Detect which cell encompasses the target text, then output its [X, Y] center coordinate. 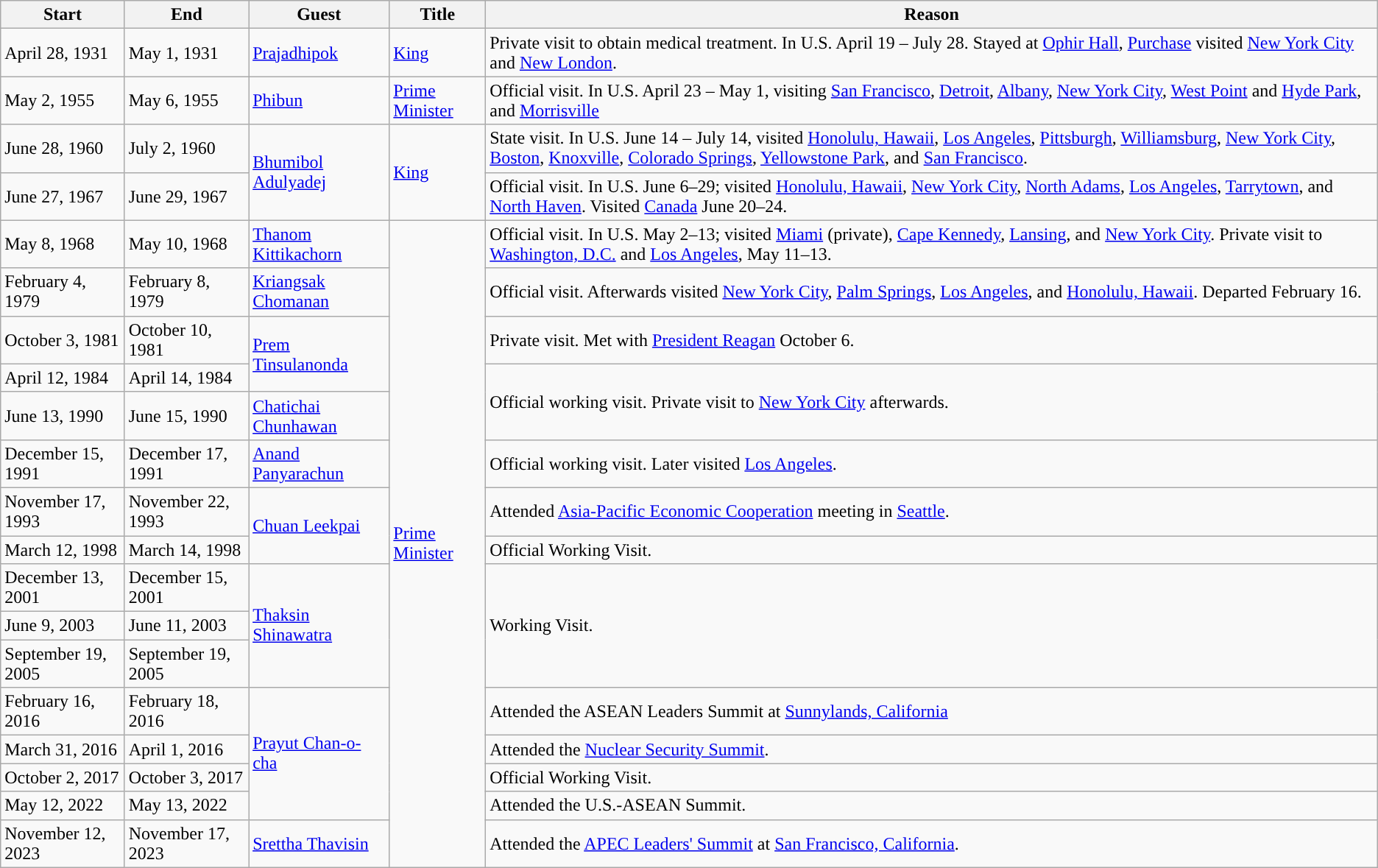
June 29, 1967 [186, 196]
Chatichai Chunhawan [319, 415]
June 13, 1990 [63, 415]
May 1, 1931 [186, 53]
End [186, 15]
Reason [932, 15]
Title [437, 15]
May 2, 1955 [63, 100]
June 27, 1967 [63, 196]
October 2, 2017 [63, 777]
Official working visit. Private visit to New York City afterwards. [932, 402]
April 12, 1984 [63, 378]
May 10, 1968 [186, 244]
Attended Asia-Pacific Economic Cooperation meeting in Seattle. [932, 511]
April 14, 1984 [186, 378]
Prajadhipok [319, 53]
February 8, 1979 [186, 292]
Attended the Nuclear Security Summit. [932, 749]
Attended the U.S.-ASEAN Summit. [932, 805]
November 17, 2023 [186, 844]
Start [63, 15]
July 2, 1960 [186, 149]
December 15, 1991 [63, 464]
Phibun [319, 100]
October 10, 1981 [186, 340]
Thanom Kittikachorn [319, 244]
Thaksin Shinawatra [319, 626]
Official visit. In U.S. April 23 – May 1, visiting San Francisco, Detroit, Albany, New York City, West Point and Hyde Park, and Morrisville [932, 100]
Srettha Thavisin [319, 844]
Prem Tinsulanonda [319, 353]
Official visit. Afterwards visited New York City, Palm Springs, Los Angeles, and Honolulu, Hawaii. Departed February 16. [932, 292]
Working Visit. [932, 626]
May 13, 2022 [186, 805]
June 11, 2003 [186, 626]
April 1, 2016 [186, 749]
March 31, 2016 [63, 749]
Chuan Leekpai [319, 526]
November 17, 1993 [63, 511]
Private visit to obtain medical treatment. In U.S. April 19 – July 28. Stayed at Ophir Hall, Purchase visited New York City and New London. [932, 53]
Prayut Chan-o-cha [319, 754]
May 6, 1955 [186, 100]
November 22, 1993 [186, 511]
November 12, 2023 [63, 844]
Official working visit. Later visited Los Angeles. [932, 464]
June 15, 1990 [186, 415]
June 28, 1960 [63, 149]
Kriangsak Chomanan [319, 292]
Anand Panyarachun [319, 464]
October 3, 1981 [63, 340]
December 13, 2001 [63, 588]
June 9, 2003 [63, 626]
April 28, 1931 [63, 53]
Private visit. Met with President Reagan October 6. [932, 340]
December 17, 1991 [186, 464]
March 14, 1998 [186, 550]
February 18, 2016 [186, 711]
Bhumibol Adulyadej [319, 172]
March 12, 1998 [63, 550]
February 4, 1979 [63, 292]
December 15, 2001 [186, 588]
Guest [319, 15]
May 8, 1968 [63, 244]
Attended the APEC Leaders' Summit at San Francisco, California. [932, 844]
October 3, 2017 [186, 777]
May 12, 2022 [63, 805]
February 16, 2016 [63, 711]
Attended the ASEAN Leaders Summit at Sunnylands, California [932, 711]
